Scan for the cell matching the given text and deliver its (x, y) coordinate at center. 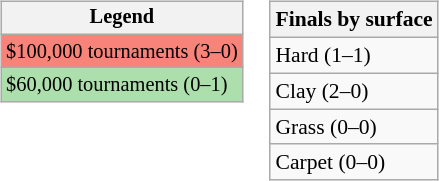
Carpet (0–0) (354, 162)
$100,000 tournaments (3–0) (122, 51)
Grass (0–0) (354, 127)
Hard (1–1) (354, 55)
Clay (2–0) (354, 91)
$60,000 tournaments (0–1) (122, 85)
Legend (122, 18)
Finals by surface (354, 20)
